Return [X, Y] of the center of cell containing provided text 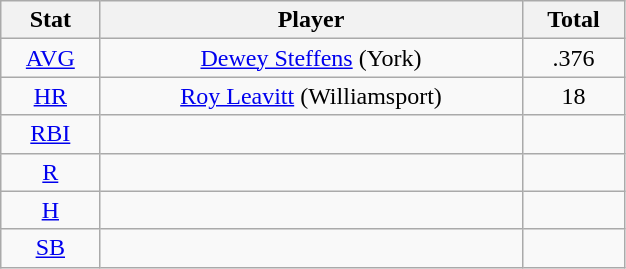
SB [50, 248]
.376 [574, 58]
HR [50, 96]
Stat [50, 20]
Roy Leavitt (Williamsport) [311, 96]
R [50, 172]
Dewey Steffens (York) [311, 58]
Total [574, 20]
18 [574, 96]
RBI [50, 134]
Player [311, 20]
AVG [50, 58]
H [50, 210]
